Output the [X, Y] coordinate of the center of the cell containing the given text.  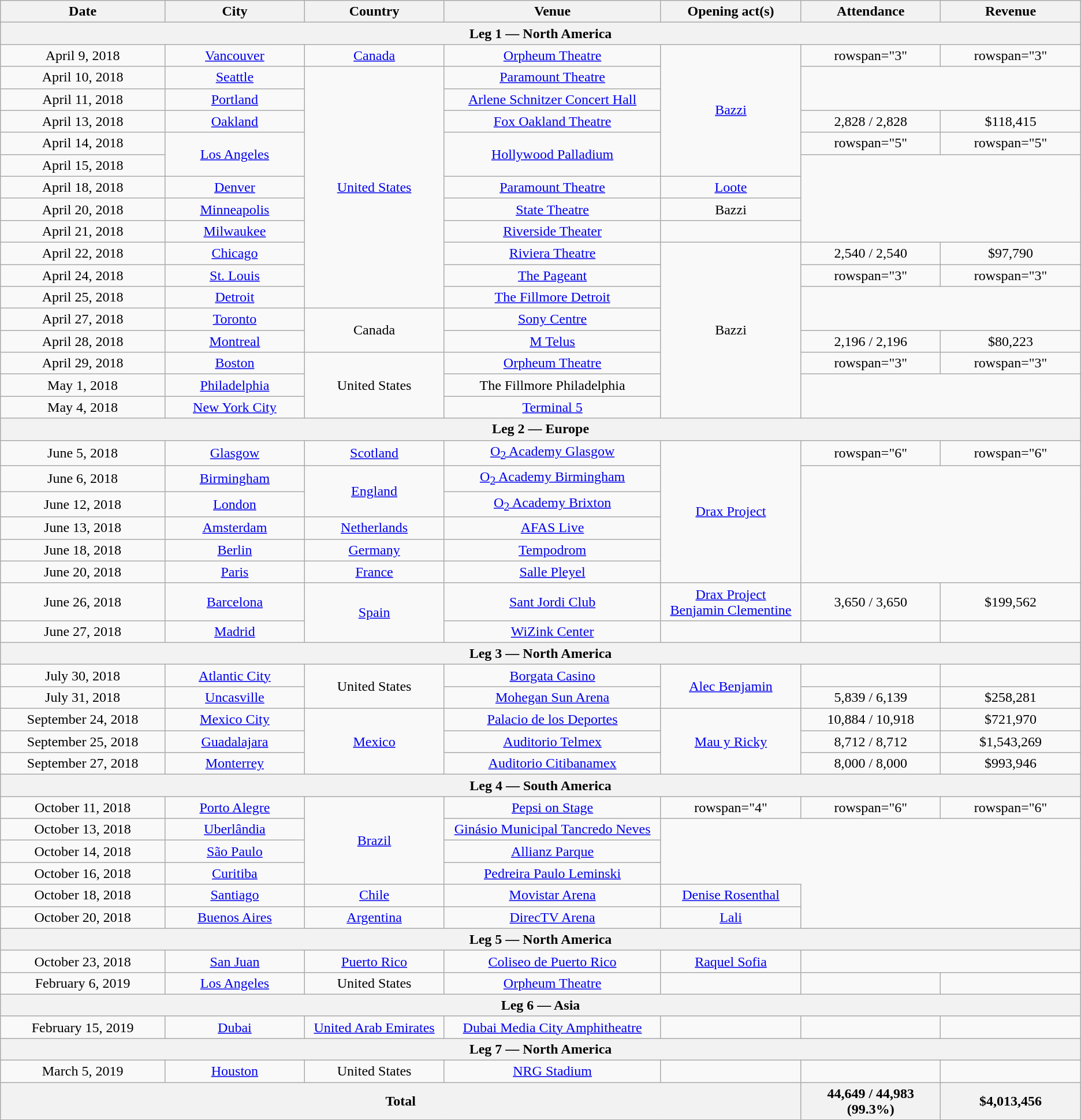
8,000 / 8,000 [871, 764]
New York City [234, 407]
Vancouver [234, 55]
April 10, 2018 [83, 77]
Leg 2 — Europe [540, 429]
Leg 7 — North America [540, 1049]
Brazil [374, 840]
Chile [374, 895]
Sant Jordi Club [553, 602]
April 15, 2018 [83, 165]
Dubai Media City Amphitheatre [553, 1027]
Pepsi on Stage [553, 808]
$80,223 [1011, 341]
Allianz Parque [553, 851]
June 6, 2018 [83, 478]
The Fillmore Detroit [553, 297]
Santiago [234, 895]
rowspan="4" [730, 808]
England [374, 491]
Country [374, 12]
O2 Academy Birmingham [553, 478]
Atlantic City [234, 675]
Boston [234, 363]
State Theatre [553, 209]
St. Louis [234, 276]
44,649 / 44,983(99.3%) [871, 1101]
2,196 / 2,196 [871, 341]
October 16, 2018 [83, 873]
Barcelona [234, 602]
February 15, 2019 [83, 1027]
Scotland [374, 453]
April 20, 2018 [83, 209]
May 1, 2018 [83, 385]
United Arab Emirates [374, 1027]
Seattle [234, 77]
June 18, 2018 [83, 550]
Total [401, 1101]
Philadelphia [234, 385]
The Pageant [553, 276]
September 25, 2018 [83, 742]
$118,415 [1011, 121]
October 20, 2018 [83, 917]
Auditorio Telmex [553, 742]
Leg 6 — Asia [540, 1005]
Raquel Sofia [730, 961]
October 11, 2018 [83, 808]
June 13, 2018 [83, 528]
Guadalajara [234, 742]
September 27, 2018 [83, 764]
June 27, 2018 [83, 631]
Monterrey [234, 764]
Leg 1 — North America [540, 34]
Buenos Aires [234, 917]
Curitiba [234, 873]
October 18, 2018 [83, 895]
April 27, 2018 [83, 319]
2,540 / 2,540 [871, 253]
Argentina [374, 917]
$1,543,269 [1011, 742]
Porto Alegre [234, 808]
Milwaukee [234, 231]
City [234, 12]
Tempodrom [553, 550]
3,650 / 3,650 [871, 602]
Mexico City [234, 720]
April 24, 2018 [83, 276]
Auditorio Citibanamex [553, 764]
June 5, 2018 [83, 453]
April 14, 2018 [83, 143]
Sony Centre [553, 319]
Spain [374, 612]
London [234, 504]
Dubai [234, 1027]
Opening act(s) [730, 12]
O2 Academy Glasgow [553, 453]
Mexico [374, 742]
Birmingham [234, 478]
Uberlândia [234, 829]
Movistar Arena [553, 895]
April 18, 2018 [83, 187]
April 22, 2018 [83, 253]
WiZink Center [553, 631]
$97,790 [1011, 253]
Minneapolis [234, 209]
8,712 / 8,712 [871, 742]
Drax Project [730, 512]
Arlene Schnitzer Concert Hall [553, 99]
Salle Pleyel [553, 572]
Oakland [234, 121]
Riverside Theater [553, 231]
10,884 / 10,918 [871, 720]
Montreal [234, 341]
October 13, 2018 [83, 829]
Ginásio Municipal Tancredo Neves [553, 829]
Germany [374, 550]
October 14, 2018 [83, 851]
Riviera Theatre [553, 253]
Loote [730, 187]
Portland [234, 99]
Houston [234, 1071]
Denver [234, 187]
April 9, 2018 [83, 55]
Detroit [234, 297]
$993,946 [1011, 764]
June 12, 2018 [83, 504]
The Fillmore Philadelphia [553, 385]
Leg 3 — North America [540, 653]
Leg 4 — South America [540, 786]
Drax Project Benjamin Clementine [730, 602]
Netherlands [374, 528]
Mau y Ricky [730, 742]
Coliseo de Puerto Rico [553, 961]
Alec Benjamin [730, 686]
Chicago [234, 253]
June 26, 2018 [83, 602]
AFAS Live [553, 528]
NRG Stadium [553, 1071]
April 25, 2018 [83, 297]
Amsterdam [234, 528]
Fox Oakland Theatre [553, 121]
5,839 / 6,139 [871, 697]
$199,562 [1011, 602]
Terminal 5 [553, 407]
Attendance [871, 12]
September 24, 2018 [83, 720]
Toronto [234, 319]
São Paulo [234, 851]
Paris [234, 572]
Lali [730, 917]
San Juan [234, 961]
M Telus [553, 341]
Glasgow [234, 453]
Revenue [1011, 12]
April 21, 2018 [83, 231]
July 31, 2018 [83, 697]
Puerto Rico [374, 961]
April 28, 2018 [83, 341]
2,828 / 2,828 [871, 121]
Leg 5 — North America [540, 939]
Palacio de los Deportes [553, 720]
April 29, 2018 [83, 363]
France [374, 572]
$4,013,456 [1011, 1101]
Uncasville [234, 697]
O2 Academy Brixton [553, 504]
April 11, 2018 [83, 99]
Hollywood Palladium [553, 154]
Denise Rosenthal [730, 895]
Mohegan Sun Arena [553, 697]
Pedreira Paulo Leminski [553, 873]
May 4, 2018 [83, 407]
February 6, 2019 [83, 983]
DirecTV Arena [553, 917]
April 13, 2018 [83, 121]
Date [83, 12]
Borgata Casino [553, 675]
Berlin [234, 550]
$721,970 [1011, 720]
July 30, 2018 [83, 675]
Madrid [234, 631]
$258,281 [1011, 697]
June 20, 2018 [83, 572]
October 23, 2018 [83, 961]
Venue [553, 12]
March 5, 2019 [83, 1071]
